Locate the cell with the specified text and output its [x, y] center coordinate. 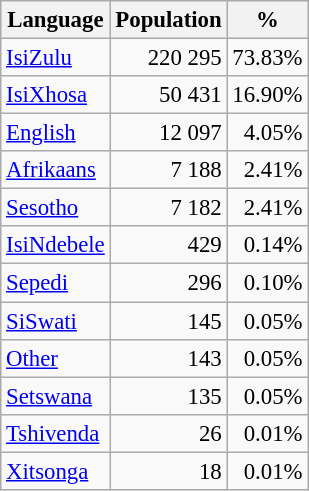
% [268, 20]
Afrikaans [56, 170]
16.90% [268, 95]
7 188 [168, 170]
Language [56, 20]
Xitsonga [56, 471]
Sepedi [56, 283]
IsiNdebele [56, 245]
145 [168, 321]
220 295 [168, 58]
0.10% [268, 283]
135 [168, 396]
296 [168, 283]
7 182 [168, 208]
Population [168, 20]
SiSwati [56, 321]
Other [56, 358]
IsiXhosa [56, 95]
IsiZulu [56, 58]
English [56, 133]
429 [168, 245]
50 431 [168, 95]
Sesotho [56, 208]
18 [168, 471]
0.14% [268, 245]
Tshivenda [56, 433]
12 097 [168, 133]
143 [168, 358]
73.83% [268, 58]
4.05% [268, 133]
26 [168, 433]
Setswana [56, 396]
